Extract the (x, y) coordinate from the center of the cell holding the provided text.  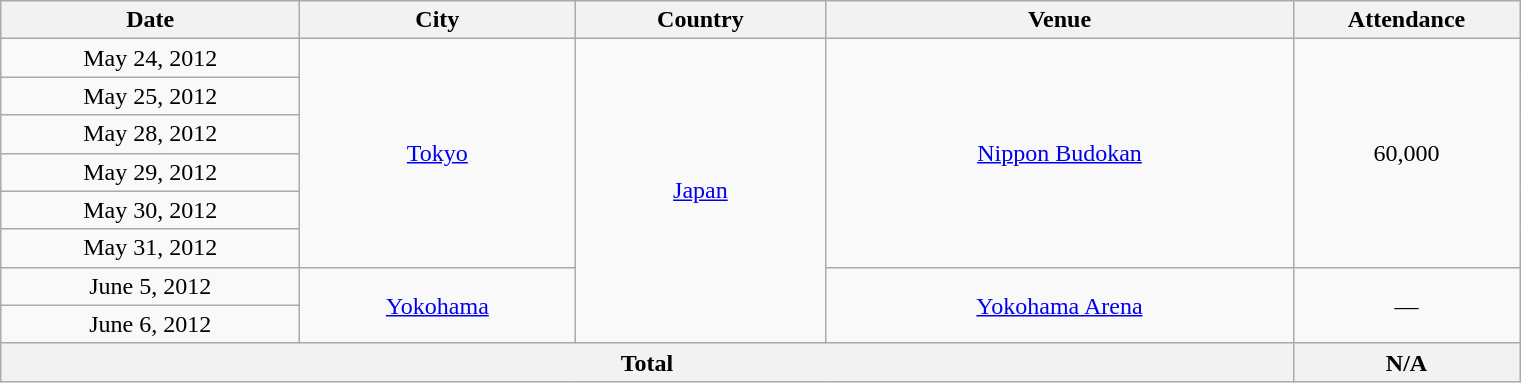
May 31, 2012 (150, 248)
N/A (1406, 362)
— (1406, 305)
May 29, 2012 (150, 172)
May 25, 2012 (150, 96)
June 6, 2012 (150, 324)
Tokyo (438, 153)
May 24, 2012 (150, 58)
Venue (1060, 20)
Attendance (1406, 20)
City (438, 20)
June 5, 2012 (150, 286)
Country (700, 20)
Yokohama (438, 305)
May 30, 2012 (150, 210)
Yokohama Arena (1060, 305)
Nippon Budokan (1060, 153)
Total (647, 362)
Date (150, 20)
60,000 (1406, 153)
Japan (700, 191)
May 28, 2012 (150, 134)
